Output the [X, Y] coordinate of the center of the cell containing the given text.  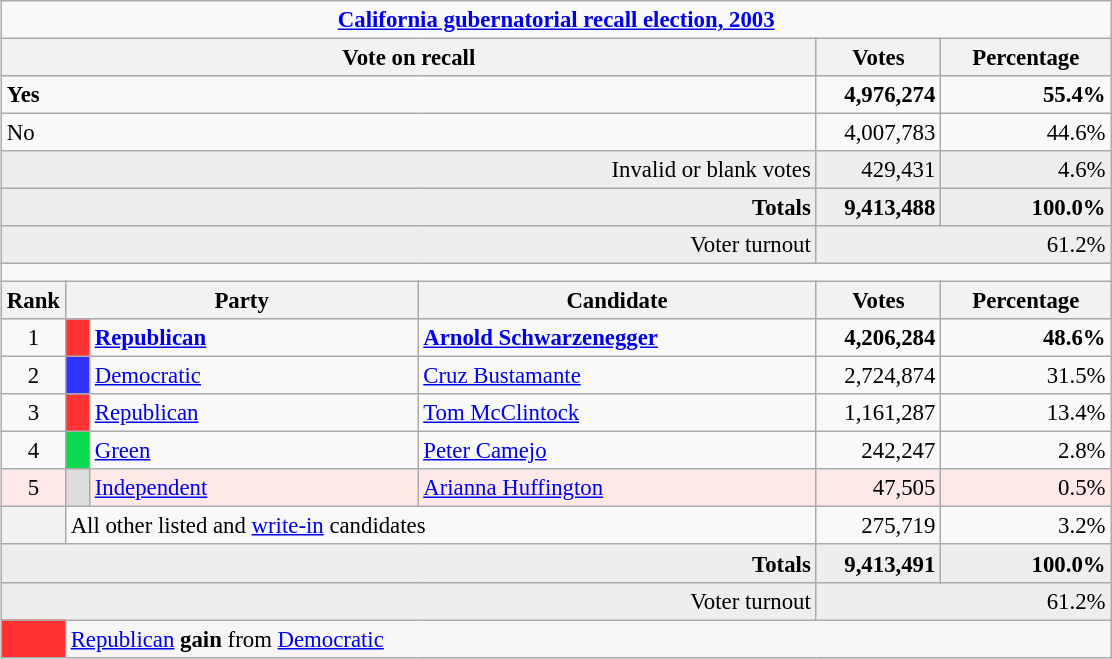
Rank [34, 301]
Candidate [617, 301]
55.4% [1026, 95]
Arnold Schwarzenegger [617, 338]
Cruz Bustamante [617, 376]
2 [34, 376]
Peter Camejo [617, 451]
48.6% [1026, 338]
Independent [253, 488]
4,007,783 [878, 133]
Party [242, 301]
0.5% [1026, 488]
2.8% [1026, 451]
9,413,491 [878, 564]
31.5% [1026, 376]
1,161,287 [878, 413]
2,724,874 [878, 376]
4.6% [1026, 170]
Invalid or blank votes [410, 170]
All other listed and write-in candidates [440, 526]
5 [34, 488]
1 [34, 338]
California gubernatorial recall election, 2003 [556, 20]
3 [34, 413]
13.4% [1026, 413]
No [410, 133]
4 [34, 451]
Green [253, 451]
429,431 [878, 170]
47,505 [878, 488]
Democratic [253, 376]
275,719 [878, 526]
44.6% [1026, 133]
242,247 [878, 451]
Arianna Huffington [617, 488]
Tom McClintock [617, 413]
4,206,284 [878, 338]
Republican gain from Democratic [588, 639]
9,413,488 [878, 208]
Yes [410, 95]
3.2% [1026, 526]
Vote on recall [410, 58]
4,976,274 [878, 95]
